Detect which cell encompasses the target text, then output its [X, Y] center coordinate. 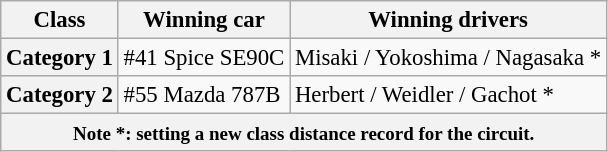
#55 Mazda 787B [204, 95]
Class [60, 20]
Winning car [204, 20]
Category 2 [60, 95]
Herbert / Weidler / Gachot * [448, 95]
Misaki / Yokoshima / Nagasaka * [448, 58]
#41 Spice SE90C [204, 58]
Category 1 [60, 58]
Winning drivers [448, 20]
Note *: setting a new class distance record for the circuit. [304, 133]
